Identify which cell holds the provided text, then report its [x, y] central coordinate. 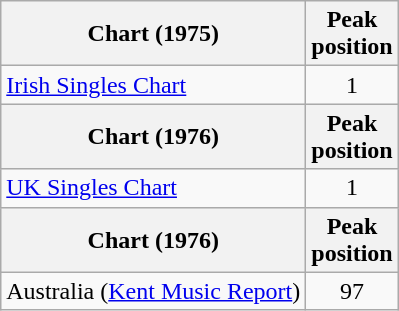
97 [352, 291]
Peak position [352, 240]
UK Singles Chart [154, 188]
Chart (1975) [154, 34]
Australia (Kent Music Report) [154, 291]
Irish Singles Chart [154, 85]
